From the cell containing the given text, extract its center point as (X, Y) coordinate. 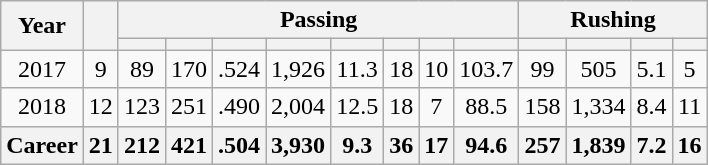
17 (436, 145)
.490 (240, 107)
88.5 (486, 107)
89 (142, 69)
212 (142, 145)
170 (188, 69)
7 (436, 107)
Passing (318, 20)
.504 (240, 145)
11.3 (358, 69)
99 (542, 69)
12 (100, 107)
3,930 (298, 145)
2018 (42, 107)
Year (42, 26)
505 (598, 69)
2,004 (298, 107)
5 (690, 69)
9 (100, 69)
9.3 (358, 145)
257 (542, 145)
1,334 (598, 107)
103.7 (486, 69)
5.1 (652, 69)
7.2 (652, 145)
12.5 (358, 107)
251 (188, 107)
36 (402, 145)
16 (690, 145)
Career (42, 145)
94.6 (486, 145)
1,839 (598, 145)
8.4 (652, 107)
421 (188, 145)
.524 (240, 69)
11 (690, 107)
Rushing (613, 20)
10 (436, 69)
2017 (42, 69)
158 (542, 107)
1,926 (298, 69)
21 (100, 145)
123 (142, 107)
